Find where the given text appears and provide that cell's center as (x, y) coordinate. 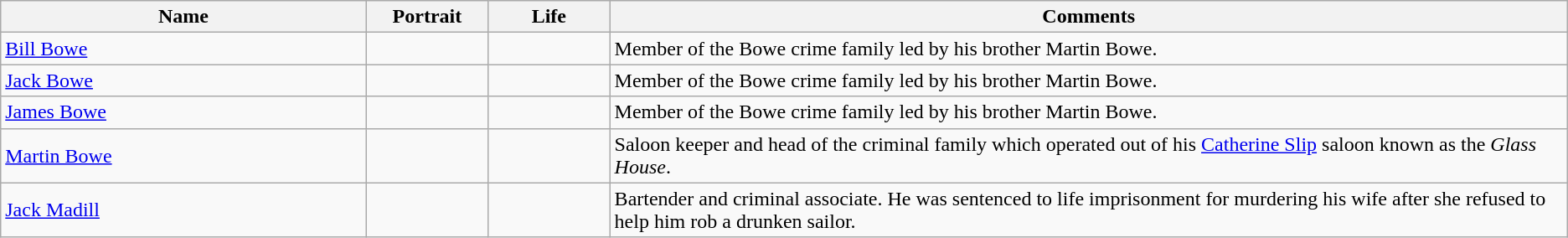
Saloon keeper and head of the criminal family which operated out of his Catherine Slip saloon known as the Glass House. (1089, 156)
Comments (1089, 17)
Bartender and criminal associate. He was sentenced to life imprisonment for murdering his wife after she refused to help him rob a drunken sailor. (1089, 210)
Bill Bowe (183, 49)
Jack Bowe (183, 80)
Martin Bowe (183, 156)
Jack Madill (183, 210)
James Bowe (183, 112)
Life (549, 17)
Portrait (427, 17)
Name (183, 17)
